Detect which cell encompasses the target text, then output its [x, y] center coordinate. 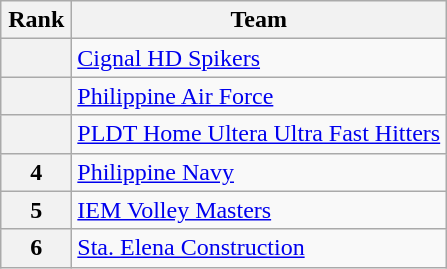
Sta. Elena Construction [259, 248]
6 [36, 248]
Philippine Navy [259, 172]
PLDT Home Ultera Ultra Fast Hitters [259, 134]
5 [36, 210]
Philippine Air Force [259, 96]
Team [259, 20]
Rank [36, 20]
Cignal HD Spikers [259, 58]
IEM Volley Masters [259, 210]
4 [36, 172]
